Detect which cell encompasses the target text, then output its [X, Y] center coordinate. 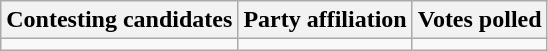
Party affiliation [325, 20]
Contesting candidates [120, 20]
Votes polled [480, 20]
